Return (x, y) of the center of cell containing provided text 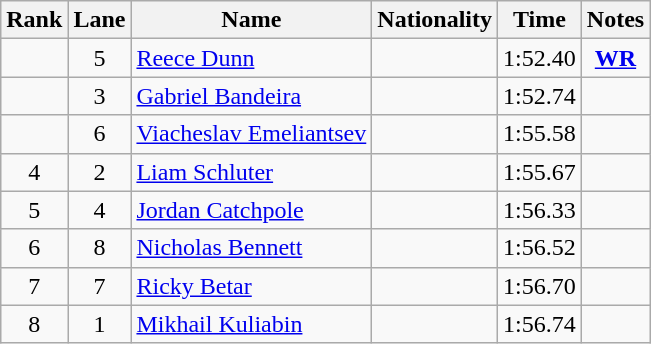
1:52.74 (540, 96)
Name (252, 20)
Reece Dunn (252, 58)
Notes (615, 20)
1:56.74 (540, 324)
Ricky Betar (252, 286)
2 (100, 172)
Lane (100, 20)
Nicholas Bennett (252, 248)
Nationality (435, 20)
Viacheslav Emeliantsev (252, 134)
1:56.70 (540, 286)
Time (540, 20)
Mikhail Kuliabin (252, 324)
Gabriel Bandeira (252, 96)
Rank (34, 20)
Liam Schluter (252, 172)
3 (100, 96)
1:56.52 (540, 248)
Jordan Catchpole (252, 210)
1:56.33 (540, 210)
1 (100, 324)
1:55.67 (540, 172)
WR (615, 58)
1:52.40 (540, 58)
1:55.58 (540, 134)
